Determine the (x, y) coordinate at the center of the cell enclosing the given text.  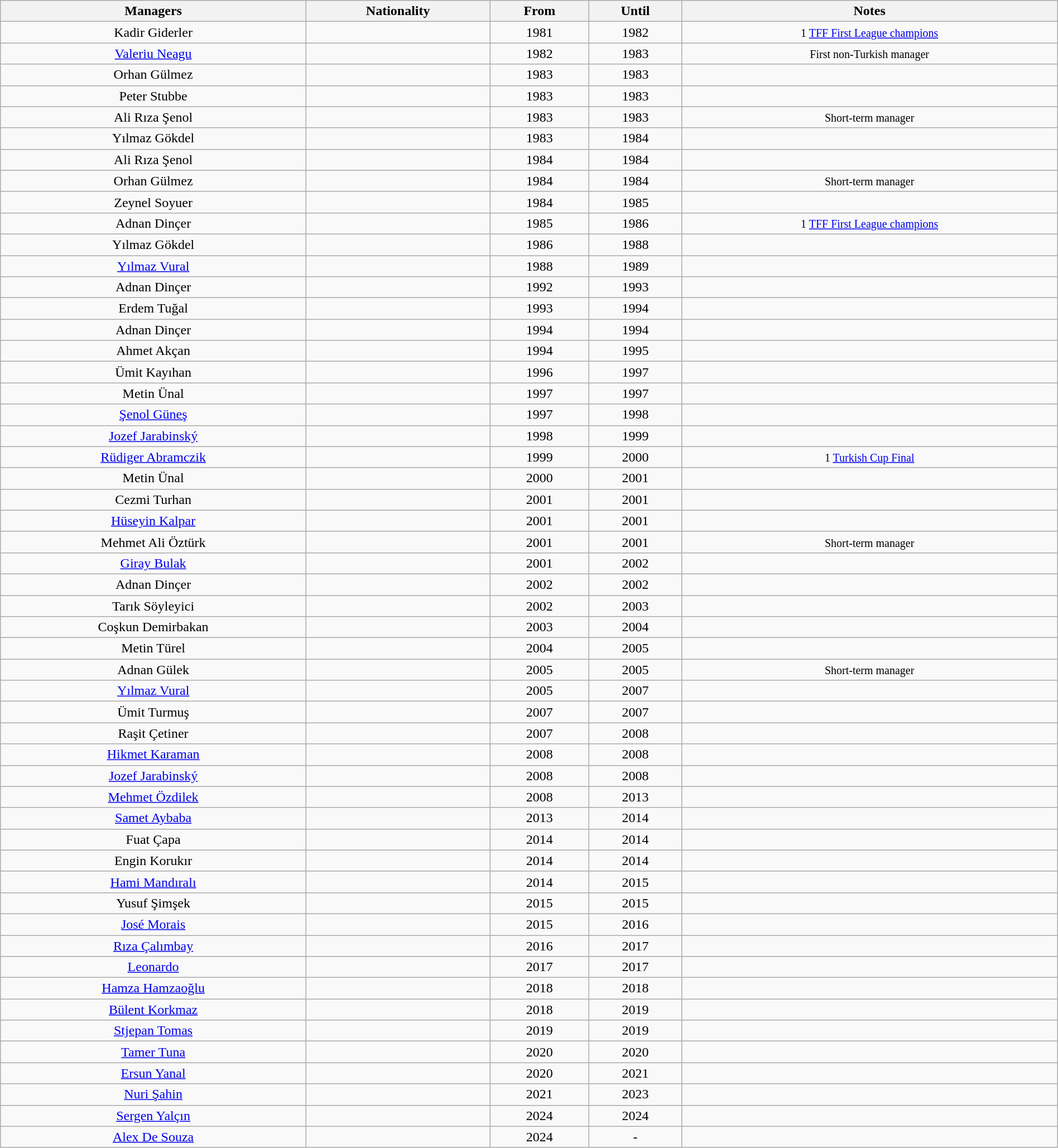
Engin Korukır (153, 861)
Ümit Turmuş (153, 712)
Adnan Gülek (153, 670)
Rüdiger Abramczik (153, 457)
José Morais (153, 924)
Nuri Şahin (153, 1094)
Ahmet Akçan (153, 351)
Bülent Korkmaz (153, 1010)
Samet Aybaba (153, 818)
Hamza Hamzaoğlu (153, 988)
1981 (540, 32)
Stjepan Tomas (153, 1031)
Mehmet Özdilek (153, 797)
1992 (540, 287)
Peter Stubbe (153, 96)
Managers (153, 11)
Hami Mandıralı (153, 882)
Şenol Güneş (153, 415)
Notes (869, 11)
2023 (635, 1094)
1996 (540, 372)
Tarık Söyleyici (153, 606)
Metin Türel (153, 649)
Zeynel Soyuer (153, 202)
- (635, 1137)
Ümit Kayıhan (153, 372)
Fuat Çapa (153, 839)
Nationality (397, 11)
Yusuf Şimşek (153, 903)
Giray Bulak (153, 563)
Alex De Souza (153, 1137)
Coşkun Demirbakan (153, 627)
Mehmet Ali Öztürk (153, 542)
1995 (635, 351)
1 Turkish Cup Final (869, 457)
Kadir Giderler (153, 32)
Rıza Çalımbay (153, 946)
Cezmi Turhan (153, 499)
Until (635, 11)
Valeriu Neagu (153, 54)
Hüseyin Kalpar (153, 521)
Hikmet Karaman (153, 755)
1989 (635, 266)
Sergen Yalçın (153, 1116)
Raşit Çetiner (153, 733)
Tamer Tuna (153, 1052)
First non-Turkish manager (869, 54)
From (540, 11)
Leonardo (153, 967)
Erdem Tuğal (153, 309)
Ersun Yanal (153, 1073)
